Scan for the cell matching the given text and deliver its [x, y] coordinate at center. 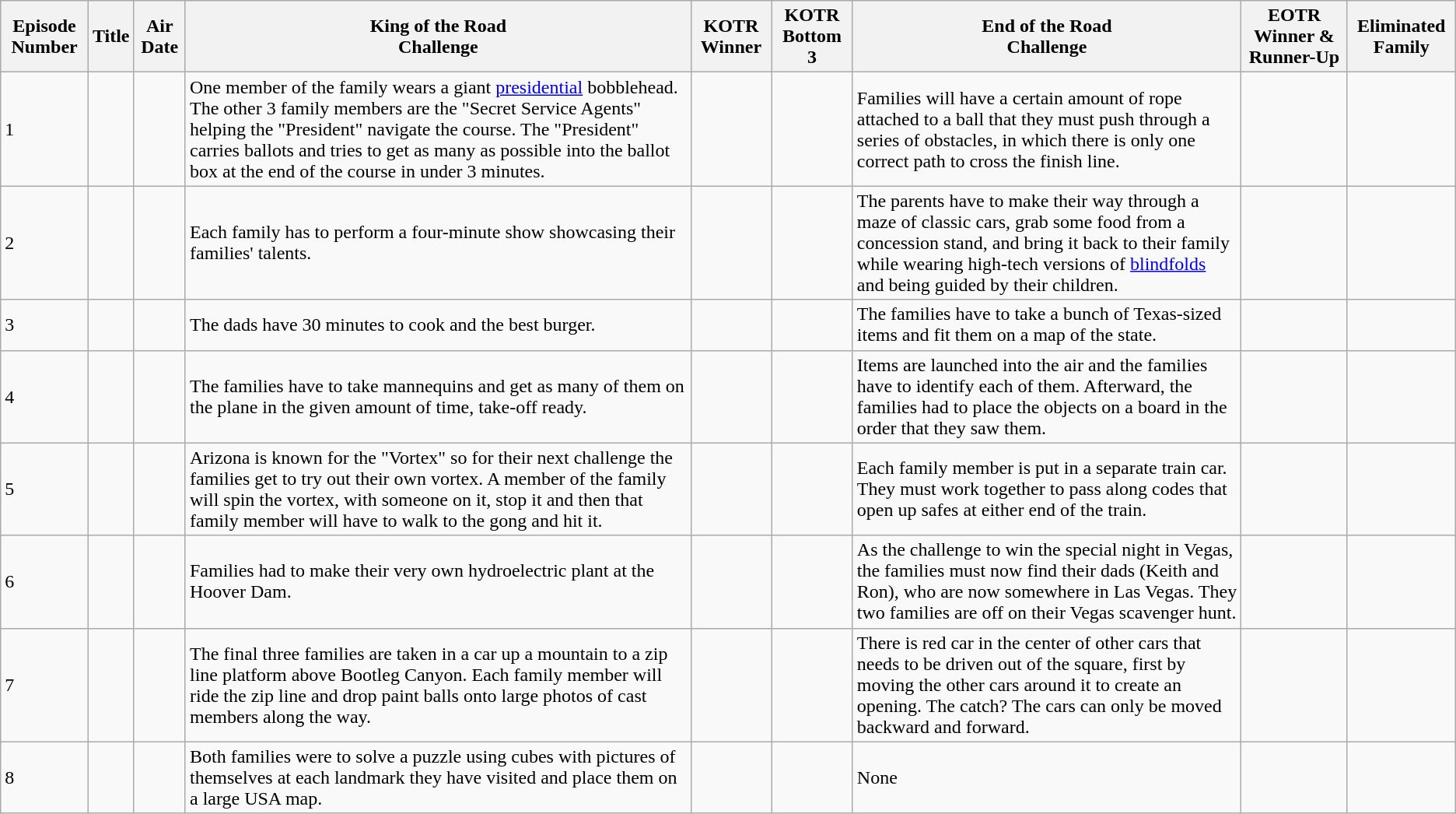
None [1047, 777]
EOTR Winner & Runner-Up [1294, 37]
KOTR Winner [731, 37]
Episode Number [45, 37]
Families had to make their very own hydroelectric plant at the Hoover Dam. [438, 582]
The dads have 30 minutes to cook and the best burger. [438, 325]
Air Date [159, 37]
8 [45, 777]
6 [45, 582]
Title [110, 37]
The families have to take mannequins and get as many of them on the plane in the given amount of time, take-off ready. [438, 397]
1 [45, 129]
3 [45, 325]
Eliminated Family [1402, 37]
2 [45, 243]
4 [45, 397]
Both families were to solve a puzzle using cubes with pictures of themselves at each landmark they have visited and place them on a large USA map. [438, 777]
End of the RoadChallenge [1047, 37]
The families have to take a bunch of Texas-sized items and fit them on a map of the state. [1047, 325]
Each family member is put in a separate train car. They must work together to pass along codes that open up safes at either end of the train. [1047, 489]
5 [45, 489]
King of the RoadChallenge [438, 37]
Each family has to perform a four-minute show showcasing their families' talents. [438, 243]
KOTR Bottom 3 [812, 37]
7 [45, 685]
